Identify which cell holds the provided text, then report its [X, Y] central coordinate. 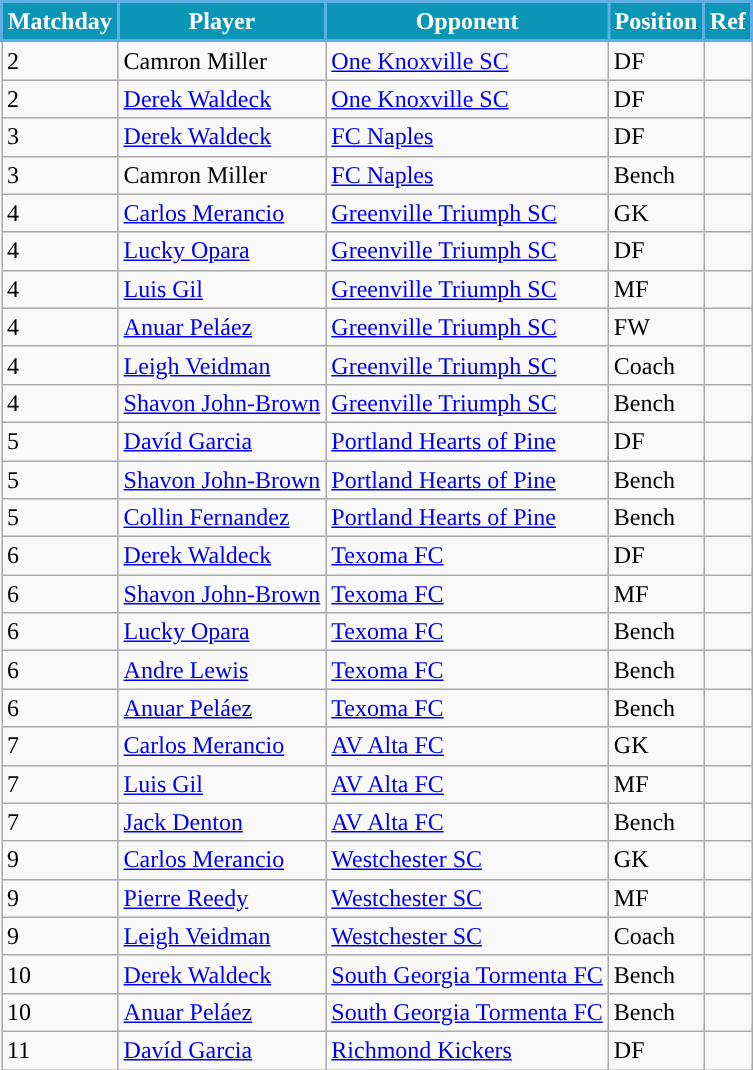
Matchday [60, 22]
Position [656, 22]
Pierre Reedy [222, 898]
Richmond Kickers [467, 1050]
Collin Fernandez [222, 518]
Andre Lewis [222, 670]
11 [60, 1050]
FW [656, 327]
Jack Denton [222, 822]
Opponent [467, 22]
Player [222, 22]
Ref [728, 22]
